Extract the (x, y) coordinate from the center of the cell holding the provided text.  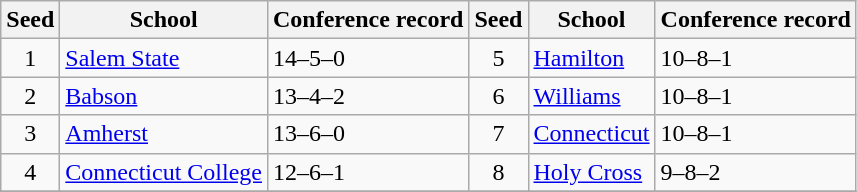
14–5–0 (368, 58)
9–8–2 (756, 172)
Salem State (164, 58)
3 (30, 134)
12–6–1 (368, 172)
Williams (592, 96)
Amherst (164, 134)
4 (30, 172)
1 (30, 58)
Hamilton (592, 58)
Holy Cross (592, 172)
2 (30, 96)
13–4–2 (368, 96)
7 (498, 134)
13–6–0 (368, 134)
Connecticut College (164, 172)
5 (498, 58)
8 (498, 172)
6 (498, 96)
Babson (164, 96)
Connecticut (592, 134)
